Find where the given text appears and provide that cell's center as (X, Y) coordinate. 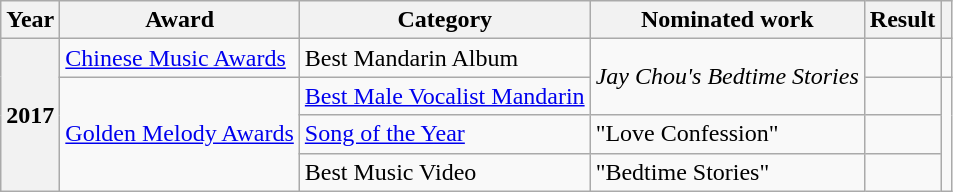
"Bedtime Stories" (727, 172)
Chinese Music Awards (180, 58)
Golden Melody Awards (180, 134)
"Love Confession" (727, 134)
Result (902, 20)
Jay Chou's Bedtime Stories (727, 77)
2017 (30, 115)
Year (30, 20)
Category (444, 20)
Best Music Video (444, 172)
Song of the Year (444, 134)
Best Male Vocalist Mandarin (444, 96)
Nominated work (727, 20)
Best Mandarin Album (444, 58)
Award (180, 20)
